Pinpoint the cell where the given text exists, returning its (x, y) midpoint coordinate. 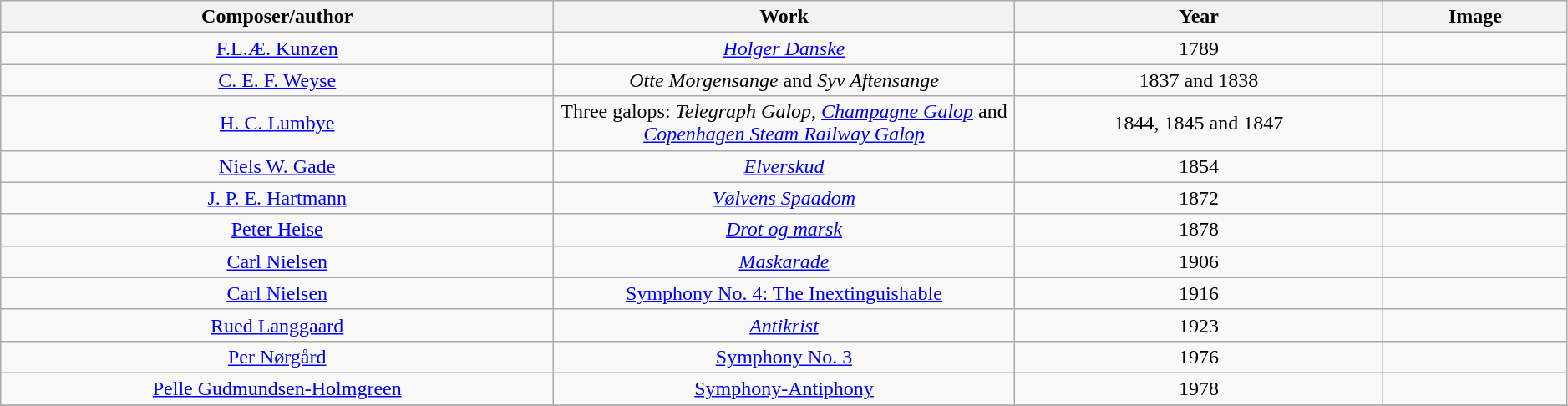
1976 (1198, 357)
1923 (1198, 325)
J. P. E. Hartmann (277, 198)
Vølvens Spaadom (784, 198)
Elverskud (784, 166)
Symphony No. 3 (784, 357)
Composer/author (277, 17)
Holger Danske (784, 48)
1844, 1845 and 1847 (1198, 124)
Antikrist (784, 325)
Peter Heise (277, 230)
1854 (1198, 166)
1906 (1198, 261)
1916 (1198, 293)
Three galops: Telegraph Galop, Champagne Galop and Copenhagen Steam Railway Galop (784, 124)
Work (784, 17)
F.L.Æ. Kunzen (277, 48)
H. C. Lumbye (277, 124)
C. E. F. Weyse (277, 80)
1789 (1198, 48)
Symphony-Antiphony (784, 388)
Otte Morgensange and Syv Aftensange (784, 80)
Pelle Gudmundsen-Holmgreen (277, 388)
1878 (1198, 230)
1837 and 1838 (1198, 80)
Rued Langgaard (277, 325)
1872 (1198, 198)
Niels W. Gade (277, 166)
Per Nørgård (277, 357)
Year (1198, 17)
Image (1475, 17)
Drot og marsk (784, 230)
Maskarade (784, 261)
1978 (1198, 388)
Symphony No. 4: The Inextinguishable (784, 293)
